Return [x, y] of the center of cell containing provided text 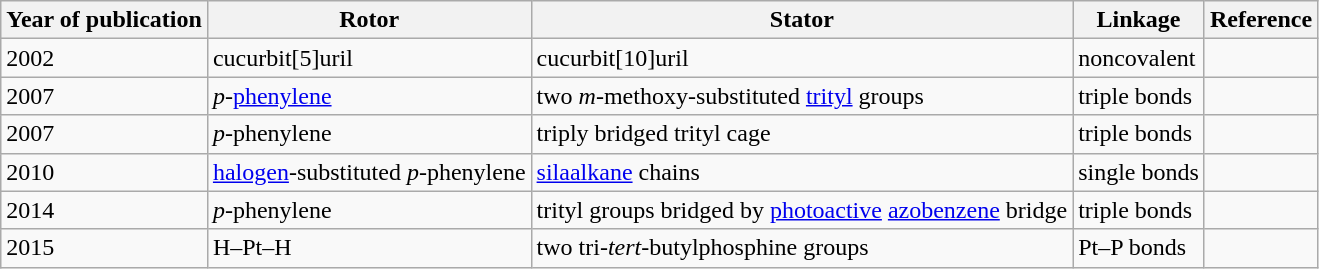
two m-methoxy-substituted trityl groups [802, 96]
cucurbit[10]uril [802, 58]
Rotor [369, 20]
cucurbit[5]uril [369, 58]
H–Pt–H [369, 248]
2014 [104, 210]
triply bridged trityl cage [802, 134]
single bonds [1139, 172]
Stator [802, 20]
two tri-tert-butylphosphine groups [802, 248]
silaalkane chains [802, 172]
2015 [104, 248]
Pt–P bonds [1139, 248]
Linkage [1139, 20]
halogen-substituted p-phenylene [369, 172]
noncovalent [1139, 58]
Reference [1260, 20]
2010 [104, 172]
Year of publication [104, 20]
trityl groups bridged by photoactive azobenzene bridge [802, 210]
2002 [104, 58]
